Pinpoint the cell where the given text exists, returning its (X, Y) midpoint coordinate. 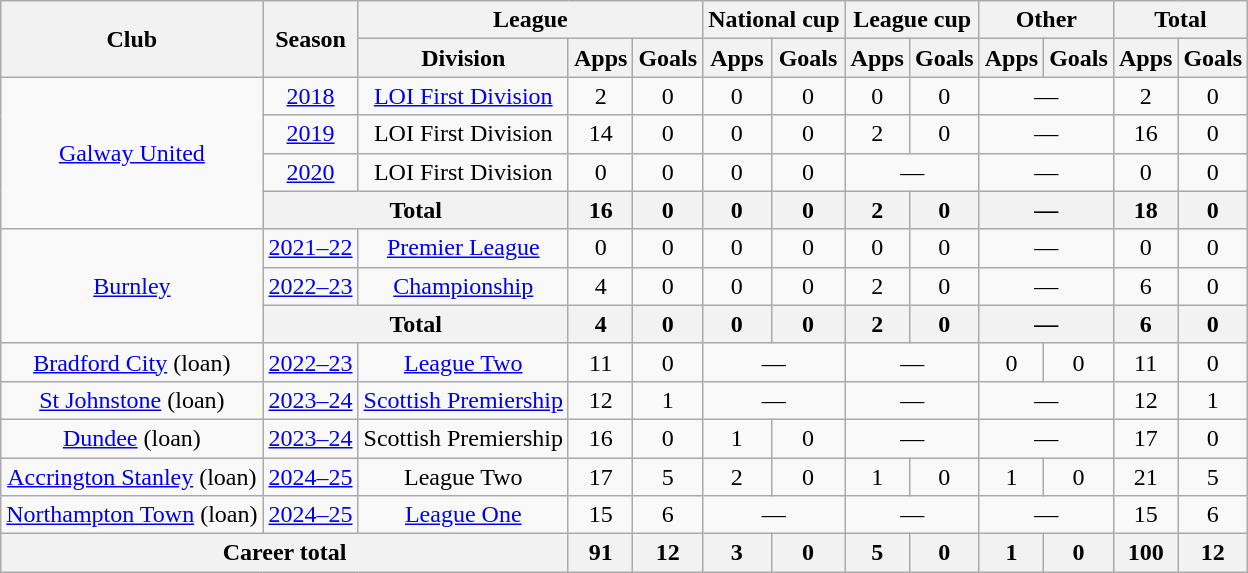
91 (600, 553)
14 (600, 134)
Galway United (132, 153)
Championship (463, 286)
Burnley (132, 286)
Dundee (loan) (132, 438)
Career total (285, 553)
21 (1145, 477)
Northampton Town (loan) (132, 515)
League (530, 20)
Season (310, 39)
League cup (912, 20)
2019 (310, 134)
2021–22 (310, 248)
2020 (310, 172)
Premier League (463, 248)
18 (1145, 210)
League One (463, 515)
100 (1145, 553)
3 (737, 553)
National cup (774, 20)
2018 (310, 96)
St Johnstone (loan) (132, 400)
Bradford City (loan) (132, 362)
Accrington Stanley (loan) (132, 477)
Division (463, 58)
Other (1046, 20)
Club (132, 39)
